Search for the cell housing the specified text and yield its [X, Y] center coordinate. 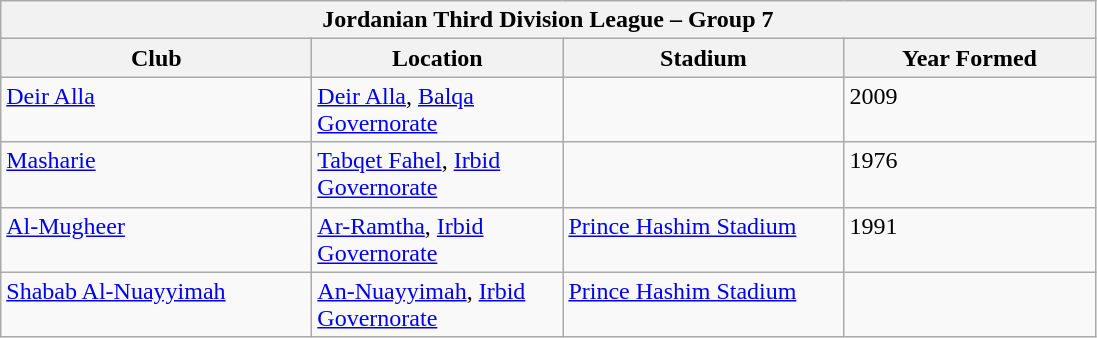
Deir Alla [156, 110]
1991 [970, 240]
Year Formed [970, 58]
Stadium [704, 58]
Ar-Ramtha, Irbid Governorate [438, 240]
Shabab Al-Nuayyimah [156, 304]
Masharie [156, 174]
Club [156, 58]
Jordanian Third Division League – Group 7 [548, 20]
2009 [970, 110]
1976 [970, 174]
An-Nuayyimah, Irbid Governorate [438, 304]
Al-Mugheer [156, 240]
Deir Alla, Balqa Governorate [438, 110]
Tabqet Fahel, Irbid Governorate [438, 174]
Location [438, 58]
